Determine the (X, Y) coordinate at the center of the cell enclosing the given text.  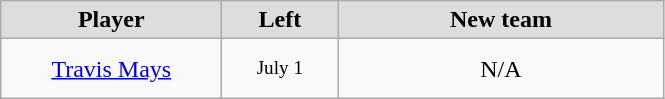
N/A (501, 69)
Travis Mays (112, 69)
New team (501, 20)
July 1 (280, 69)
Player (112, 20)
Left (280, 20)
